Capture the cell that displays the provided text and extract its (x, y) central coordinate. 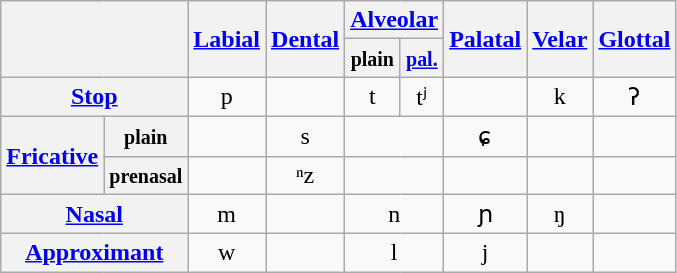
l (394, 253)
ŋ (560, 214)
Fricative (52, 155)
p (227, 97)
Dental (306, 39)
Labial (227, 39)
s (306, 136)
t (372, 97)
ɕ (486, 136)
Palatal (486, 39)
Alveolar (394, 20)
Glottal (634, 39)
ⁿz (306, 175)
pal. (422, 58)
tʲ (422, 97)
Nasal (94, 214)
j (486, 253)
w (227, 253)
ɲ (486, 214)
Approximant (94, 253)
k (560, 97)
Stop (94, 97)
n (394, 214)
prenasal (146, 175)
ʔ (634, 97)
Velar (560, 39)
m (227, 214)
